Capture the cell that displays the provided text and extract its (x, y) central coordinate. 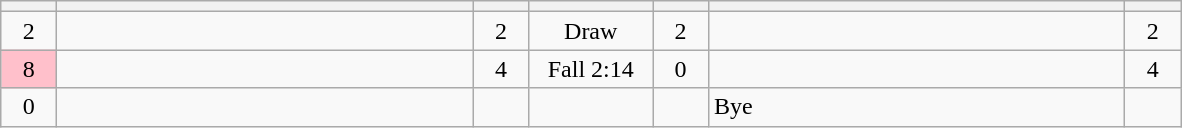
Fall 2:14 (591, 69)
8 (29, 69)
Draw (591, 31)
Bye (917, 107)
